Return [x, y] of the center of cell containing provided text 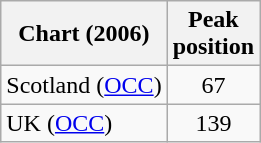
Chart (2006) [84, 34]
67 [213, 85]
139 [213, 123]
Peakposition [213, 34]
Scotland (OCC) [84, 85]
UK (OCC) [84, 123]
